For the text-containing cell, return its midpoint in (X, Y) coordinate format. 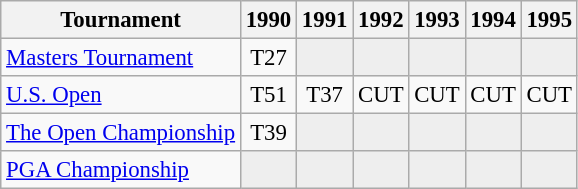
1994 (493, 20)
1995 (549, 20)
1992 (381, 20)
1993 (437, 20)
The Open Championship (121, 133)
Masters Tournament (121, 58)
PGA Championship (121, 170)
U.S. Open (121, 95)
T37 (325, 95)
Tournament (121, 20)
1991 (325, 20)
1990 (268, 20)
T51 (268, 95)
T39 (268, 133)
T27 (268, 58)
